From the cell containing the given text, extract its center point as [X, Y] coordinate. 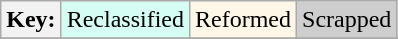
Key: [31, 20]
Scrapped [347, 20]
Reformed [242, 20]
Reclassified [125, 20]
